Find where the given text appears and provide that cell's center as (X, Y) coordinate. 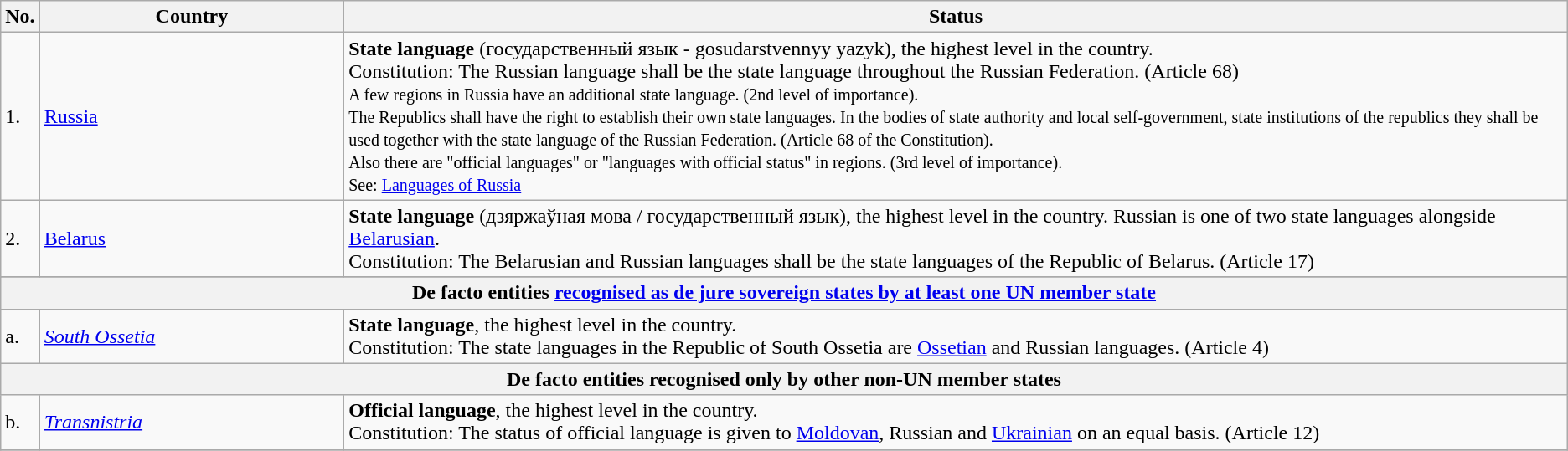
Status (957, 17)
b. (20, 422)
Belarus (192, 238)
1. (20, 116)
Transnistria (192, 422)
Russia (192, 116)
South Ossetia (192, 336)
De facto entities recognised only by other non-UN member states (784, 379)
2. (20, 238)
a. (20, 336)
Country (192, 17)
De facto entities recognised as de jure sovereign states by at least one UN member state (784, 293)
No. (20, 17)
